From the cell containing the given text, extract its center point as (X, Y) coordinate. 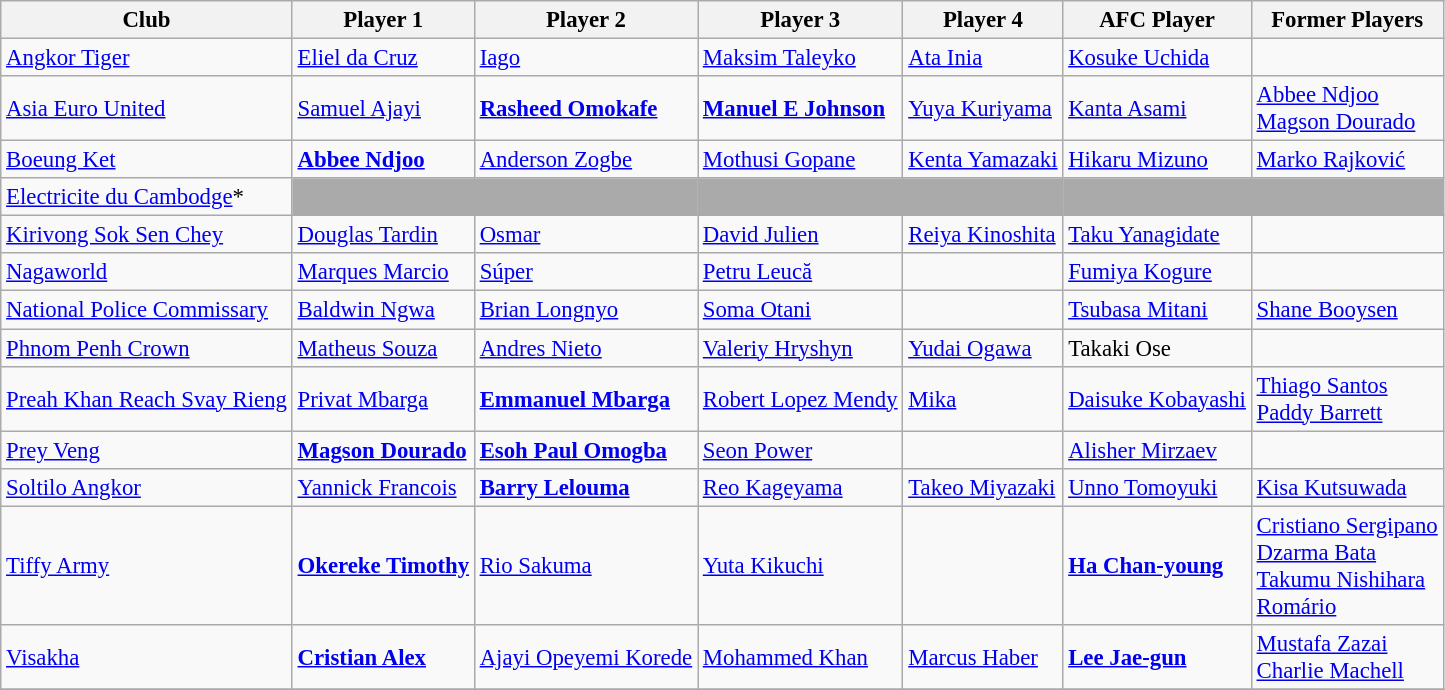
Angkor Tiger (146, 58)
Club (146, 20)
Yudai Ogawa (983, 348)
Takaki Ose (1157, 348)
Cristian Alex (383, 658)
Manuel E Johnson (800, 108)
Kisa Kutsuwada (1347, 487)
Player 4 (983, 20)
Okereke Timothy (383, 566)
Marcus Haber (983, 658)
Andres Nieto (586, 348)
Player 2 (586, 20)
Matheus Souza (383, 348)
Samuel Ajayi (383, 108)
Baldwin Ngwa (383, 310)
Tiffy Army (146, 566)
Privat Mbarga (383, 398)
Soma Otani (800, 310)
Mustafa Zazai Charlie Machell (1347, 658)
AFC Player (1157, 20)
Barry Lelouma (586, 487)
Mika (983, 398)
Emmanuel Mbarga (586, 398)
Preah Khan Reach Svay Rieng (146, 398)
Thiago Santos Paddy Barrett (1347, 398)
Electricite du Cambodge* (146, 197)
Kirivong Sok Sen Chey (146, 235)
Osmar (586, 235)
Yannick Francois (383, 487)
Reo Kageyama (800, 487)
Ata Inia (983, 58)
Unno Tomoyuki (1157, 487)
Player 1 (383, 20)
Abbee Ndjoo (383, 160)
Nagaworld (146, 273)
Iago (586, 58)
Lee Jae-gun (1157, 658)
Ajayi Opeyemi Korede (586, 658)
Kosuke Uchida (1157, 58)
Rio Sakuma (586, 566)
Marques Marcio (383, 273)
Taku Yanagidate (1157, 235)
Asia Euro United (146, 108)
Daisuke Kobayashi (1157, 398)
Brian Longnyo (586, 310)
Fumiya Kogure (1157, 273)
Anderson Zogbe (586, 160)
Ha Chan-young (1157, 566)
Tsubasa Mitani (1157, 310)
Mothusi Gopane (800, 160)
Player 3 (800, 20)
Phnom Penh Crown (146, 348)
Visakha (146, 658)
Kenta Yamazaki (983, 160)
Mohammed Khan (800, 658)
Takeo Miyazaki (983, 487)
Soltilo Angkor (146, 487)
Robert Lopez Mendy (800, 398)
Shane Booysen (1347, 310)
Súper (586, 273)
Abbee Ndjoo Magson Dourado (1347, 108)
Eliel da Cruz (383, 58)
Yuya Kuriyama (983, 108)
Maksim Taleyko (800, 58)
Douglas Tardin (383, 235)
Magson Dourado (383, 450)
Esoh Paul Omogba (586, 450)
Prey Veng (146, 450)
Valeriy Hryshyn (800, 348)
Rasheed Omokafe (586, 108)
Former Players (1347, 20)
Reiya Kinoshita (983, 235)
Hikaru Mizuno (1157, 160)
Boeung Ket (146, 160)
Cristiano Sergipano Dzarma Bata Takumu Nishihara Romário (1347, 566)
Kanta Asami (1157, 108)
National Police Commissary (146, 310)
Seon Power (800, 450)
Yuta Kikuchi (800, 566)
Alisher Mirzaev (1157, 450)
Marko Rajković (1347, 160)
David Julien (800, 235)
Petru Leucă (800, 273)
